Scan for the cell matching the given text and deliver its [X, Y] coordinate at center. 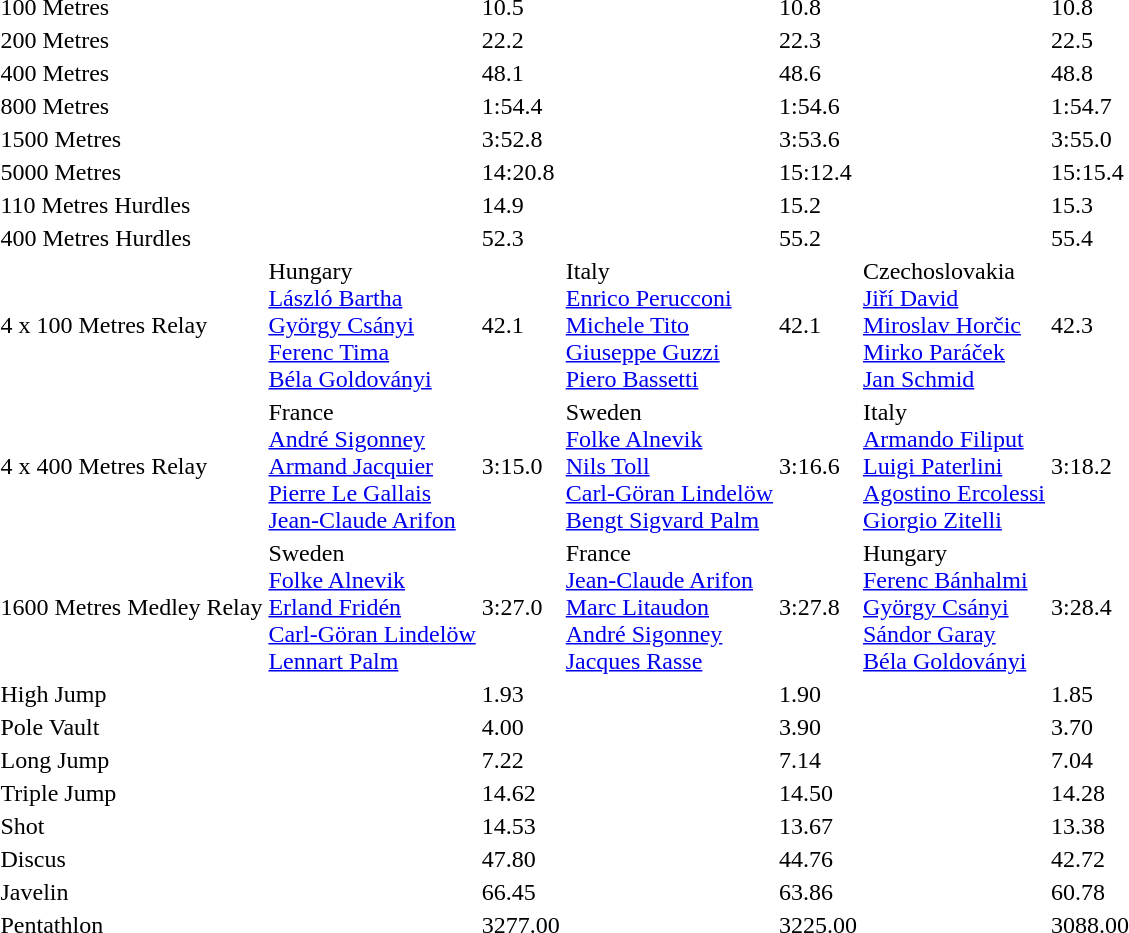
1.90 [818, 694]
52.3 [520, 238]
47.80 [520, 859]
3:16.6 [818, 466]
15.2 [818, 205]
FranceJean-Claude ArifonMarc LitaudonAndré SigonneyJacques Rasse [669, 607]
22.3 [818, 40]
3:27.0 [520, 607]
63.86 [818, 892]
66.45 [520, 892]
44.76 [818, 859]
48.6 [818, 73]
HungaryLászló BarthaGyörgy CsányiFerenc TimaBéla Goldoványi [372, 325]
ItalyArmando FiliputLuigi PaterliniAgostino ErcolessiGiorgio Zitelli [954, 466]
1:54.6 [818, 106]
1.93 [520, 694]
3:52.8 [520, 139]
14.50 [818, 793]
7.22 [520, 760]
FranceAndré SigonneyArmand JacquierPierre Le GallaisJean-Claude Arifon [372, 466]
15:12.4 [818, 172]
14.62 [520, 793]
7.14 [818, 760]
3:27.8 [818, 607]
HungaryFerenc BánhalmiGyörgy CsányiSándor GarayBéla Goldoványi [954, 607]
3:15.0 [520, 466]
13.67 [818, 826]
14:20.8 [520, 172]
SwedenFolke AlnevikNils TollCarl-Göran LindelöwBengt Sigvard Palm [669, 466]
3:53.6 [818, 139]
ItalyEnrico PerucconiMichele TitoGiuseppe GuzziPiero Bassetti [669, 325]
14.53 [520, 826]
4.00 [520, 727]
3.90 [818, 727]
1:54.4 [520, 106]
55.2 [818, 238]
22.2 [520, 40]
14.9 [520, 205]
CzechoslovakiaJiří DavidMiroslav HorčicMirko ParáčekJan Schmid [954, 325]
SwedenFolke AlnevikErland FridénCarl-Göran LindelöwLennart Palm [372, 607]
48.1 [520, 73]
